Scan for the cell matching the given text and deliver its (x, y) coordinate at center. 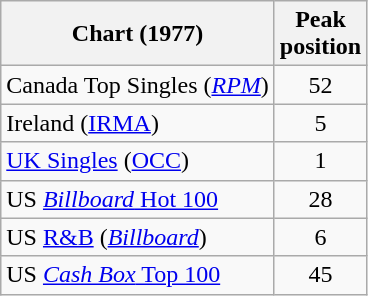
US R&B (Billboard) (138, 237)
1 (320, 161)
Canada Top Singles (RPM) (138, 85)
5 (320, 123)
Ireland (IRMA) (138, 123)
Chart (1977) (138, 34)
28 (320, 199)
45 (320, 275)
52 (320, 85)
Peakposition (320, 34)
US Cash Box Top 100 (138, 275)
6 (320, 237)
UK Singles (OCC) (138, 161)
US Billboard Hot 100 (138, 199)
